For the text-containing cell, return its midpoint in (x, y) coordinate format. 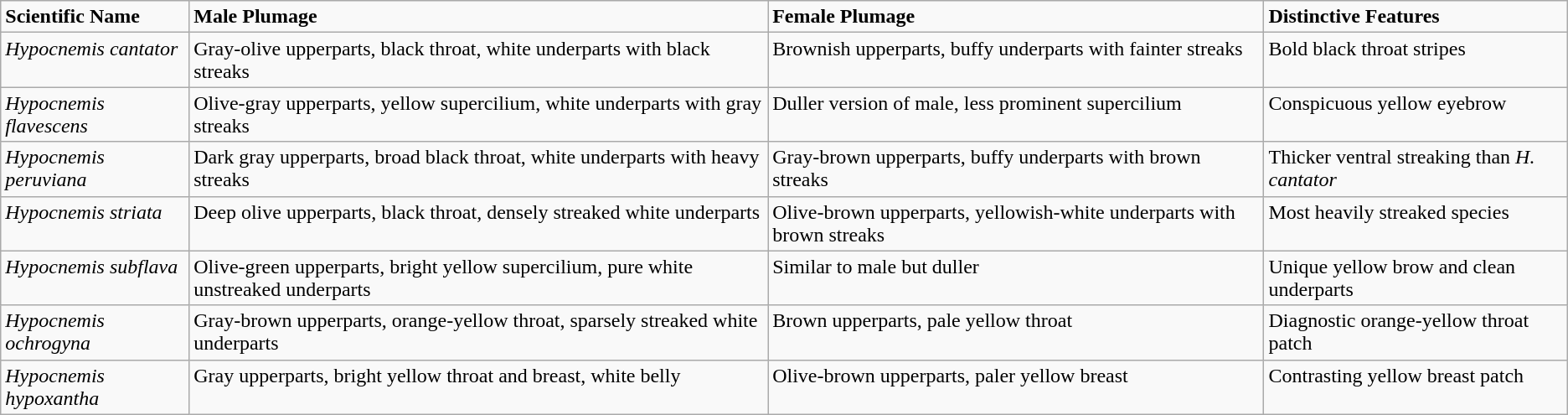
Unique yellow brow and clean underparts (1416, 278)
Deep olive upperparts, black throat, densely streaked white underparts (479, 223)
Contrasting yellow breast patch (1416, 387)
Hypocnemis striata (95, 223)
Conspicuous yellow eyebrow (1416, 114)
Hypocnemis cantator (95, 60)
Olive-gray upperparts, yellow supercilium, white underparts with gray streaks (479, 114)
Hypocnemis ochrogyna (95, 332)
Dark gray upperparts, broad black throat, white underparts with heavy streaks (479, 169)
Hypocnemis hypoxantha (95, 387)
Thicker ventral streaking than H. cantator (1416, 169)
Gray-brown upperparts, orange-yellow throat, sparsely streaked white underparts (479, 332)
Olive-green upperparts, bright yellow supercilium, pure white unstreaked underparts (479, 278)
Olive-brown upperparts, yellowish-white underparts with brown streaks (1016, 223)
Similar to male but duller (1016, 278)
Duller version of male, less prominent supercilium (1016, 114)
Hypocnemis flavescens (95, 114)
Hypocnemis subflava (95, 278)
Hypocnemis peruviana (95, 169)
Olive-brown upperparts, paler yellow breast (1016, 387)
Gray-olive upperparts, black throat, white underparts with black streaks (479, 60)
Brownish upperparts, buffy underparts with fainter streaks (1016, 60)
Brown upperparts, pale yellow throat (1016, 332)
Gray-brown upperparts, buffy underparts with brown streaks (1016, 169)
Bold black throat stripes (1416, 60)
Male Plumage (479, 17)
Diagnostic orange-yellow throat patch (1416, 332)
Scientific Name (95, 17)
Most heavily streaked species (1416, 223)
Female Plumage (1016, 17)
Gray upperparts, bright yellow throat and breast, white belly (479, 387)
Distinctive Features (1416, 17)
